Pinpoint the cell where the given text exists, returning its (x, y) midpoint coordinate. 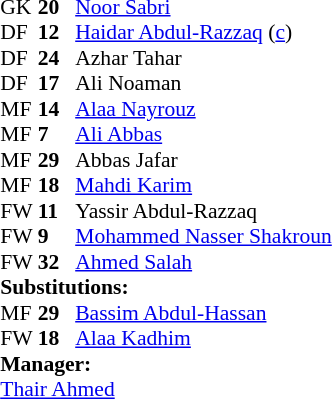
Alaa Kadhim (204, 339)
12 (57, 33)
24 (57, 58)
17 (57, 83)
32 (57, 262)
Mahdi Karim (204, 185)
Bassim Abdul-Hassan (204, 313)
Substitutions: (166, 287)
Haidar Abdul-Razzaq (c) (204, 33)
Alaa Nayrouz (204, 109)
Ali Abbas (204, 135)
7 (57, 135)
Abbas Jafar (204, 160)
9 (57, 237)
14 (57, 109)
Azhar Tahar (204, 58)
Ali Noaman (204, 83)
Yassir Abdul-Razzaq (204, 211)
Mohammed Nasser Shakroun (204, 237)
Ahmed Salah (204, 262)
Manager: (166, 364)
11 (57, 211)
